Detect which cell encompasses the target text, then output its (x, y) center coordinate. 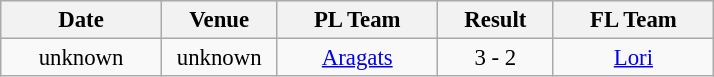
3 - 2 (496, 58)
Aragats (358, 58)
Lori (634, 58)
Venue (219, 20)
PL Team (358, 20)
Date (82, 20)
FL Team (634, 20)
Result (496, 20)
